Return (X, Y) of the center of cell containing provided text 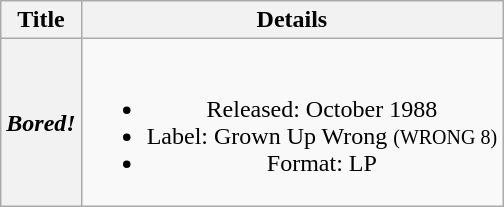
Title (41, 20)
Details (292, 20)
Released: October 1988Label: Grown Up Wrong (WRONG 8)Format: LP (292, 122)
Bored! (41, 122)
